Find where the given text appears and provide that cell's center as (X, Y) coordinate. 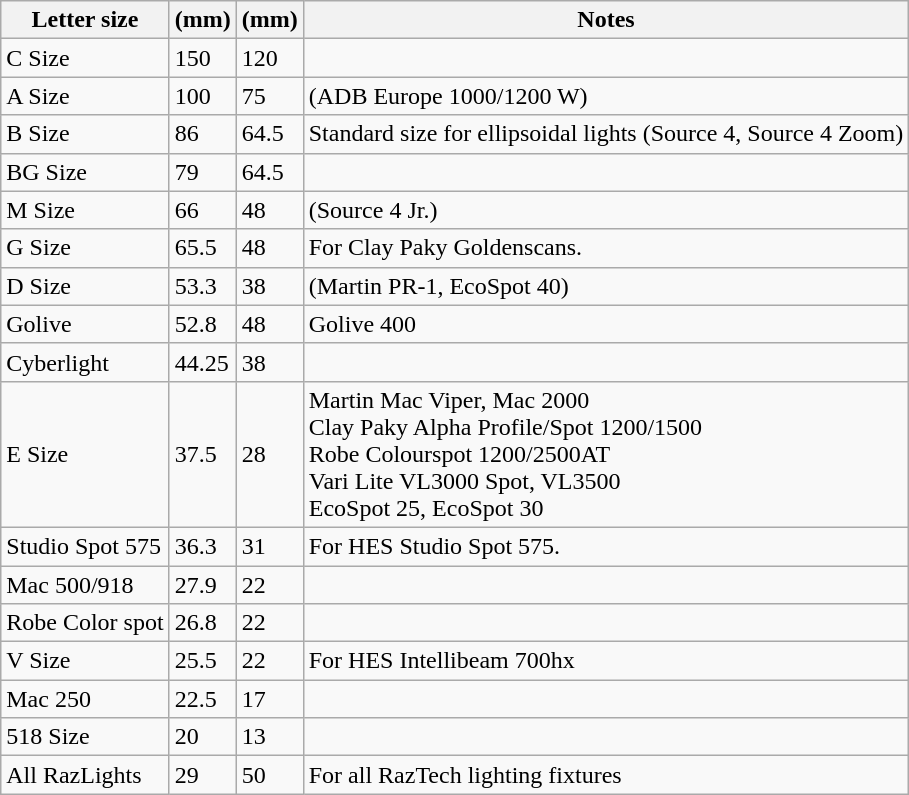
79 (202, 172)
26.8 (202, 623)
(Martin PR-1, EcoSpot 40) (606, 286)
52.8 (202, 324)
Cyberlight (85, 362)
50 (270, 775)
22.5 (202, 699)
BG Size (85, 172)
G Size (85, 248)
Golive (85, 324)
Martin Mac Viper, Mac 2000Clay Paky Alpha Profile/Spot 1200/1500Robe Colourspot 1200/2500ATVari Lite VL3000 Spot, VL3500EcoSpot 25, EcoSpot 30 (606, 454)
B Size (85, 134)
75 (270, 96)
(Source 4 Jr.) (606, 210)
100 (202, 96)
31 (270, 546)
Mac 500/918 (85, 585)
For HES Studio Spot 575. (606, 546)
150 (202, 58)
Golive 400 (606, 324)
120 (270, 58)
518 Size (85, 737)
28 (270, 454)
53.3 (202, 286)
Robe Color spot (85, 623)
Notes (606, 20)
65.5 (202, 248)
All RazLights (85, 775)
29 (202, 775)
For Clay Paky Goldenscans. (606, 248)
Letter size (85, 20)
86 (202, 134)
66 (202, 210)
E Size (85, 454)
Studio Spot 575 (85, 546)
13 (270, 737)
17 (270, 699)
For HES Intellibeam 700hx (606, 661)
(ADB Europe 1000/1200 W) (606, 96)
C Size (85, 58)
36.3 (202, 546)
44.25 (202, 362)
For all RazTech lighting fixtures (606, 775)
25.5 (202, 661)
V Size (85, 661)
Mac 250 (85, 699)
20 (202, 737)
A Size (85, 96)
D Size (85, 286)
27.9 (202, 585)
Standard size for ellipsoidal lights (Source 4, Source 4 Zoom) (606, 134)
37.5 (202, 454)
M Size (85, 210)
